Provide the [X, Y] coordinate of the cell's center where the given text is located.  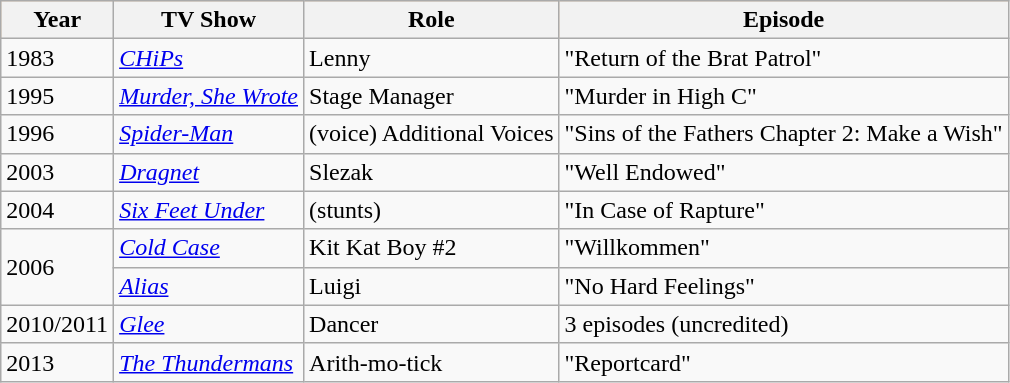
1996 [58, 134]
"Willkommen" [784, 248]
"Return of the Brat Patrol" [784, 58]
"No Hard Feelings" [784, 286]
The Thundermans [209, 362]
TV Show [209, 20]
Dragnet [209, 172]
(stunts) [432, 210]
2006 [58, 267]
2013 [58, 362]
Slezak [432, 172]
Episode [784, 20]
2010/2011 [58, 324]
Role [432, 20]
Murder, She Wrote [209, 96]
"Sins of the Fathers Chapter 2: Make a Wish" [784, 134]
1995 [58, 96]
CHiPs [209, 58]
1983 [58, 58]
Glee [209, 324]
"Well Endowed" [784, 172]
Stage Manager [432, 96]
Luigi [432, 286]
2003 [58, 172]
Kit Kat Boy #2 [432, 248]
"In Case of Rapture" [784, 210]
3 episodes (uncredited) [784, 324]
Spider-Man [209, 134]
(voice) Additional Voices [432, 134]
Six Feet Under [209, 210]
Alias [209, 286]
"Reportcard" [784, 362]
Lenny [432, 58]
"Murder in High C" [784, 96]
2004 [58, 210]
Arith-mo-tick [432, 362]
Cold Case [209, 248]
Dancer [432, 324]
Year [58, 20]
